Output the (x, y) coordinate of the center of the cell containing the given text.  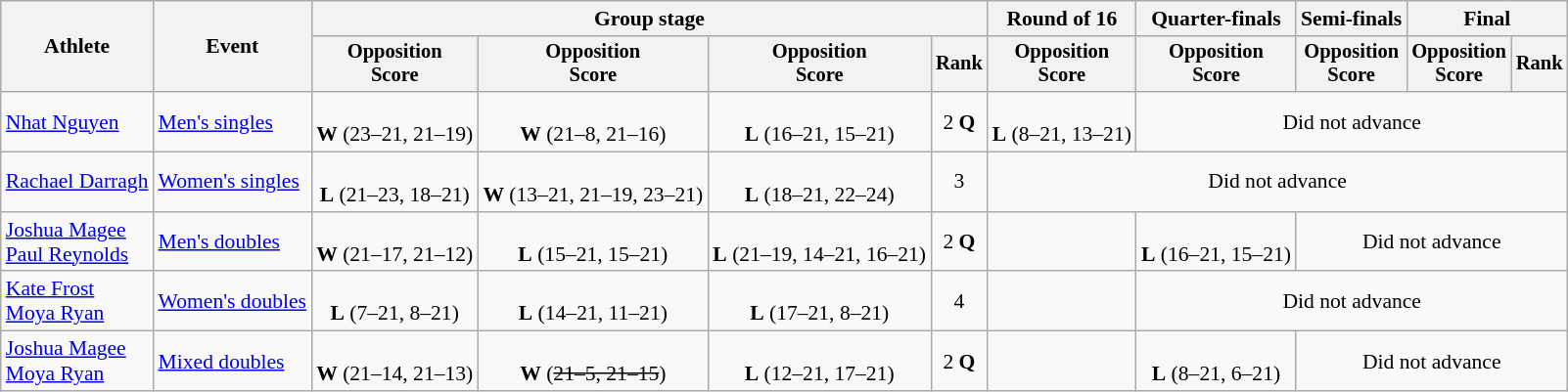
3 (959, 182)
Nhat Nguyen (77, 121)
Rachael Darragh (77, 182)
L (8–21, 6–21) (1216, 362)
Mixed doubles (233, 362)
Joshua MageeMoya Ryan (77, 362)
W (21–5, 21–15) (593, 362)
L (14–21, 11–21) (593, 301)
Final (1487, 19)
Event (233, 47)
Athlete (77, 47)
Men's doubles (233, 242)
W (21–14, 21–13) (394, 362)
W (21–8, 21–16) (593, 121)
Joshua MageePaul Reynolds (77, 242)
L (17–21, 8–21) (819, 301)
L (21–23, 18–21) (394, 182)
L (7–21, 8–21) (394, 301)
W (21–17, 21–12) (394, 242)
Round of 16 (1062, 19)
W (13–21, 21–19, 23–21) (593, 182)
Men's singles (233, 121)
L (12–21, 17–21) (819, 362)
L (18–21, 22–24) (819, 182)
Women's doubles (233, 301)
W (23–21, 21–19) (394, 121)
4 (959, 301)
Semi-finals (1351, 19)
L (8–21, 13–21) (1062, 121)
Women's singles (233, 182)
L (15–21, 15–21) (593, 242)
L (21–19, 14–21, 16–21) (819, 242)
Kate FrostMoya Ryan (77, 301)
Quarter-finals (1216, 19)
Group stage (650, 19)
